Determine the [x, y] coordinate at the center of the cell enclosing the given text.  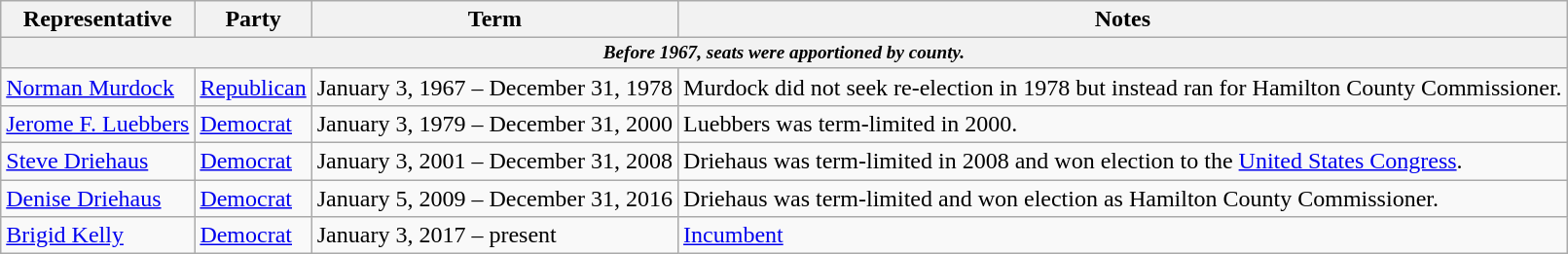
Jerome F. Luebbers [97, 125]
Notes [1123, 19]
January 3, 2001 – December 31, 2008 [494, 162]
Representative [97, 19]
Party [253, 19]
Driehaus was term-limited and won election as Hamilton County Commissioner. [1123, 199]
January 3, 2017 – present [494, 236]
Luebbers was term-limited in 2000. [1123, 125]
Driehaus was term-limited in 2008 and won election to the United States Congress. [1123, 162]
Murdock did not seek re-election in 1978 but instead ran for Hamilton County Commissioner. [1123, 87]
Term [494, 19]
Before 1967, seats were apportioned by county. [784, 54]
Denise Driehaus [97, 199]
Incumbent [1123, 236]
January 3, 1967 – December 31, 1978 [494, 87]
Republican [253, 87]
Brigid Kelly [97, 236]
Norman Murdock [97, 87]
January 5, 2009 – December 31, 2016 [494, 199]
January 3, 1979 – December 31, 2000 [494, 125]
Steve Driehaus [97, 162]
